Provide the (x, y) coordinate of the cell's center where the given text is located.  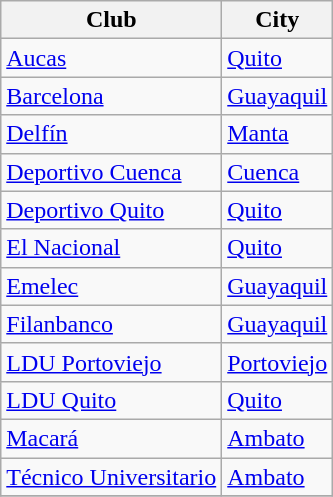
Macará (112, 438)
Deportivo Cuenca (112, 172)
Club (112, 20)
Manta (278, 134)
Portoviejo (278, 362)
Filanbanco (112, 324)
Barcelona (112, 96)
Cuenca (278, 172)
Delfín (112, 134)
El Nacional (112, 248)
Técnico Universitario (112, 477)
LDU Portoviejo (112, 362)
LDU Quito (112, 400)
Emelec (112, 286)
Aucas (112, 58)
Deportivo Quito (112, 210)
City (278, 20)
